Capture the cell that displays the provided text and extract its [X, Y] central coordinate. 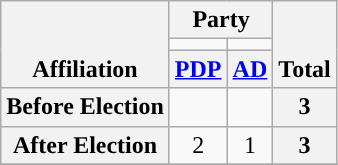
Affiliation [86, 44]
Party [220, 20]
1 [250, 145]
2 [198, 145]
AD [250, 69]
Total [305, 44]
PDP [198, 69]
After Election [86, 145]
Before Election [86, 107]
